Capture the cell that displays the provided text and extract its (X, Y) central coordinate. 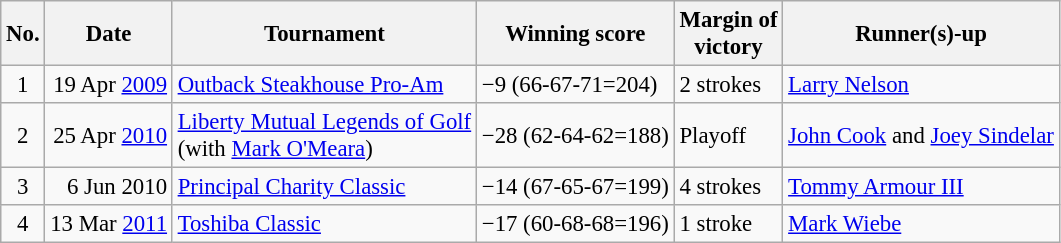
3 (23, 187)
−28 (62-64-62=188) (575, 136)
Outback Steakhouse Pro-Am (324, 85)
Larry Nelson (921, 85)
2 (23, 136)
25 Apr 2010 (108, 136)
Playoff (728, 136)
19 Apr 2009 (108, 85)
Toshiba Classic (324, 224)
4 strokes (728, 187)
Principal Charity Classic (324, 187)
−17 (60-68-68=196) (575, 224)
Winning score (575, 34)
No. (23, 34)
−9 (66-67-71=204) (575, 85)
4 (23, 224)
Tournament (324, 34)
Margin ofvictory (728, 34)
Runner(s)-up (921, 34)
1 (23, 85)
13 Mar 2011 (108, 224)
Liberty Mutual Legends of Golf(with Mark O'Meara) (324, 136)
6 Jun 2010 (108, 187)
2 strokes (728, 85)
−14 (67-65-67=199) (575, 187)
Tommy Armour III (921, 187)
Date (108, 34)
John Cook and Joey Sindelar (921, 136)
Mark Wiebe (921, 224)
1 stroke (728, 224)
